For the text-containing cell, return its midpoint in (X, Y) coordinate format. 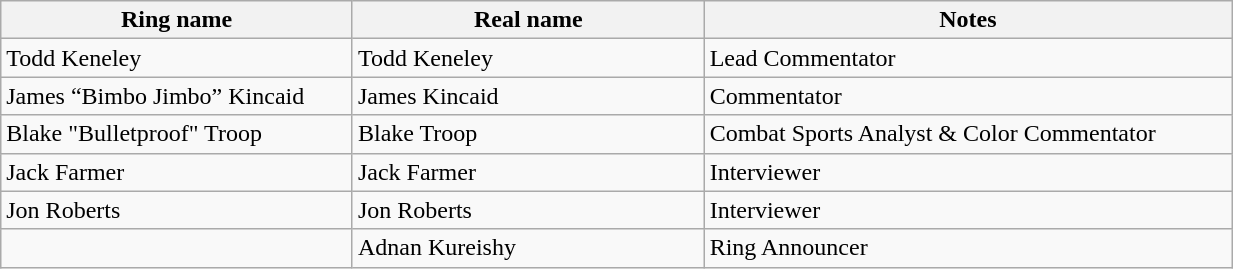
Notes (968, 20)
Blake "Bulletproof" Troop (177, 134)
Combat Sports Analyst & Color Commentator (968, 134)
James “Bimbo Jimbo” Kincaid (177, 96)
Real name (528, 20)
James Kincaid (528, 96)
Commentator (968, 96)
Adnan Kureishy (528, 248)
Ring Announcer (968, 248)
Blake Troop (528, 134)
Ring name (177, 20)
Lead Commentator (968, 58)
